Detect which cell encompasses the target text, then output its (x, y) center coordinate. 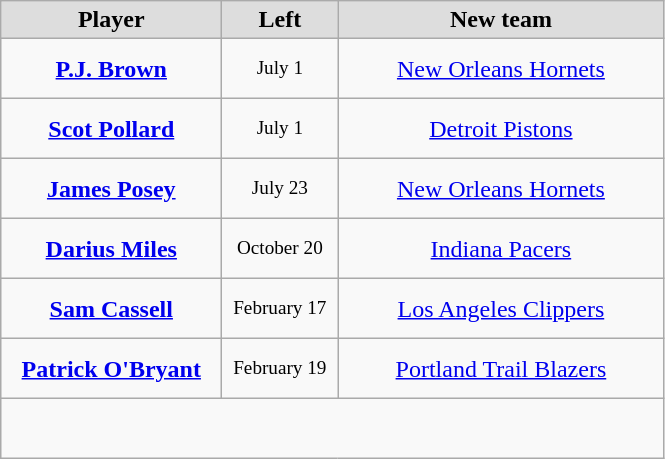
Player (112, 20)
New team (501, 20)
Darius Miles (112, 249)
Indiana Pacers (501, 249)
Patrick O'Bryant (112, 369)
February 17 (280, 309)
October 20 (280, 249)
February 19 (280, 369)
Detroit Pistons (501, 129)
July 23 (280, 189)
Portland Trail Blazers (501, 369)
Los Angeles Clippers (501, 309)
Scot Pollard (112, 129)
Sam Cassell (112, 309)
James Posey (112, 189)
Left (280, 20)
P.J. Brown (112, 69)
